Pinpoint the cell where the given text exists, returning its [x, y] midpoint coordinate. 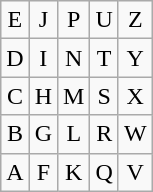
D [15, 58]
P [74, 20]
E [15, 20]
I [43, 58]
Z [135, 20]
Y [135, 58]
H [43, 96]
M [74, 96]
V [135, 172]
J [43, 20]
X [135, 96]
A [15, 172]
T [104, 58]
C [15, 96]
G [43, 134]
B [15, 134]
S [104, 96]
K [74, 172]
L [74, 134]
F [43, 172]
W [135, 134]
R [104, 134]
Q [104, 172]
U [104, 20]
N [74, 58]
